Return [x, y] of the center of cell containing provided text 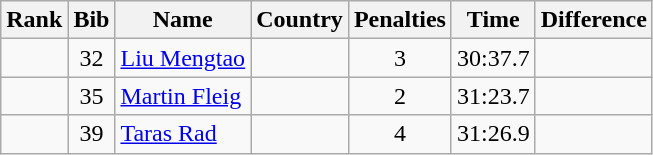
Country [300, 20]
Penalties [400, 20]
Rank [34, 20]
Martin Fleig [183, 96]
39 [92, 134]
3 [400, 58]
4 [400, 134]
32 [92, 58]
Name [183, 20]
35 [92, 96]
Difference [594, 20]
Taras Rad [183, 134]
2 [400, 96]
Liu Mengtao [183, 58]
31:26.9 [493, 134]
Time [493, 20]
31:23.7 [493, 96]
Bib [92, 20]
30:37.7 [493, 58]
